Pinpoint the cell where the given text exists, returning its [X, Y] midpoint coordinate. 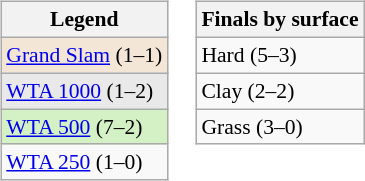
Grand Slam (1–1) [84, 55]
WTA 500 (7–2) [84, 127]
Finals by surface [280, 20]
Grass (3–0) [280, 127]
Legend [84, 20]
WTA 250 (1–0) [84, 162]
WTA 1000 (1–2) [84, 91]
Hard (5–3) [280, 55]
Clay (2–2) [280, 91]
